Find where the given text appears and provide that cell's center as [x, y] coordinate. 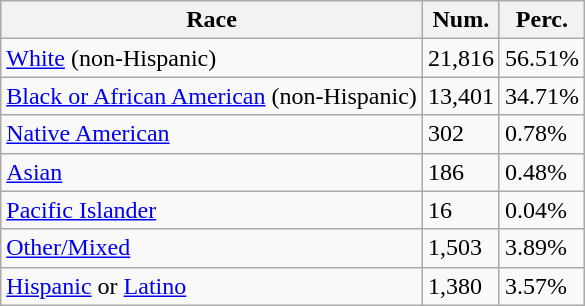
21,816 [460, 58]
Perc. [542, 20]
302 [460, 134]
16 [460, 210]
0.78% [542, 134]
0.48% [542, 172]
Race [212, 20]
3.57% [542, 286]
56.51% [542, 58]
Hispanic or Latino [212, 286]
34.71% [542, 96]
0.04% [542, 210]
3.89% [542, 248]
Native American [212, 134]
Pacific Islander [212, 210]
Asian [212, 172]
Num. [460, 20]
Black or African American (non-Hispanic) [212, 96]
13,401 [460, 96]
Other/Mixed [212, 248]
White (non-Hispanic) [212, 58]
1,503 [460, 248]
186 [460, 172]
1,380 [460, 286]
